Search for the cell housing the specified text and yield its [X, Y] center coordinate. 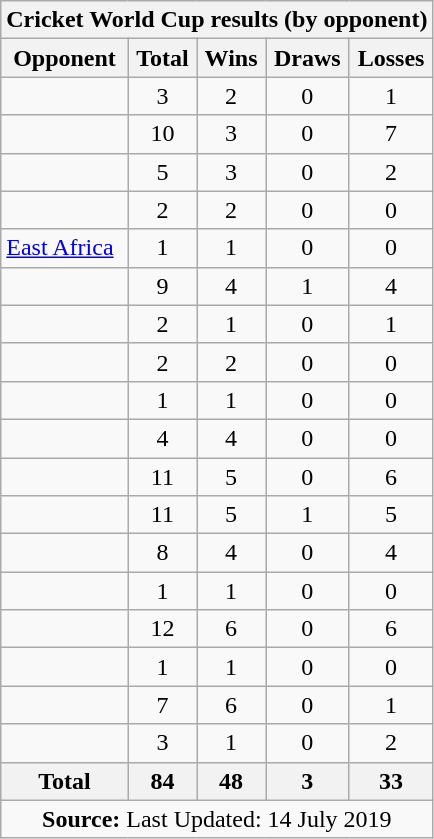
Draws [308, 58]
10 [162, 134]
9 [162, 286]
84 [162, 781]
Losses [391, 58]
Opponent [64, 58]
East Africa [64, 248]
8 [162, 553]
33 [391, 781]
Source: Last Updated: 14 July 2019 [217, 819]
Cricket World Cup results (by opponent) [217, 20]
Wins [232, 58]
48 [232, 781]
12 [162, 629]
